Provide the [x, y] coordinate of the cell's center where the given text is located.  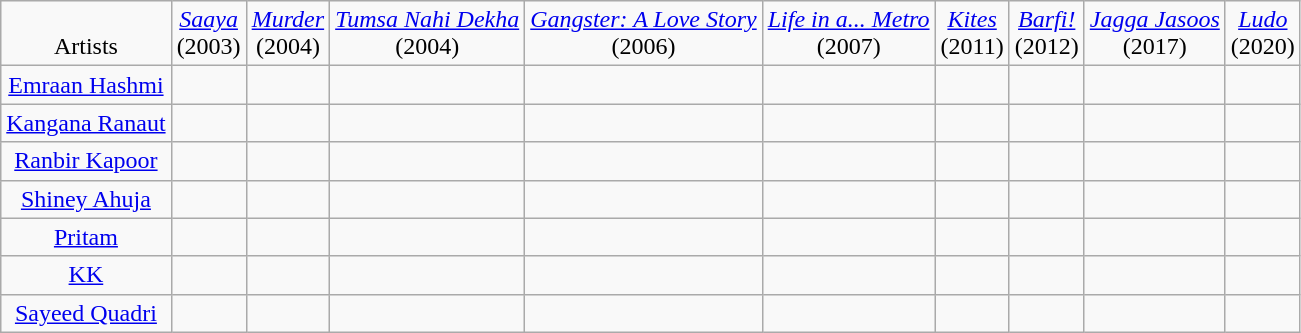
Kangana Ranaut [86, 123]
Sayeed Quadri [86, 313]
Kites(2011) [972, 34]
KK [86, 275]
Ranbir Kapoor [86, 161]
Shiney Ahuja [86, 199]
Jagga Jasoos(2017) [1154, 34]
Gangster: A Love Story(2006) [644, 34]
Artists [86, 34]
Life in a... Metro(2007) [848, 34]
Pritam [86, 237]
Barfi!(2012) [1046, 34]
Emraan Hashmi [86, 85]
Tumsa Nahi Dekha(2004) [428, 34]
Murder(2004) [288, 34]
Ludo (2020) [1262, 34]
Saaya(2003) [208, 34]
